Capture the cell that displays the provided text and extract its (X, Y) central coordinate. 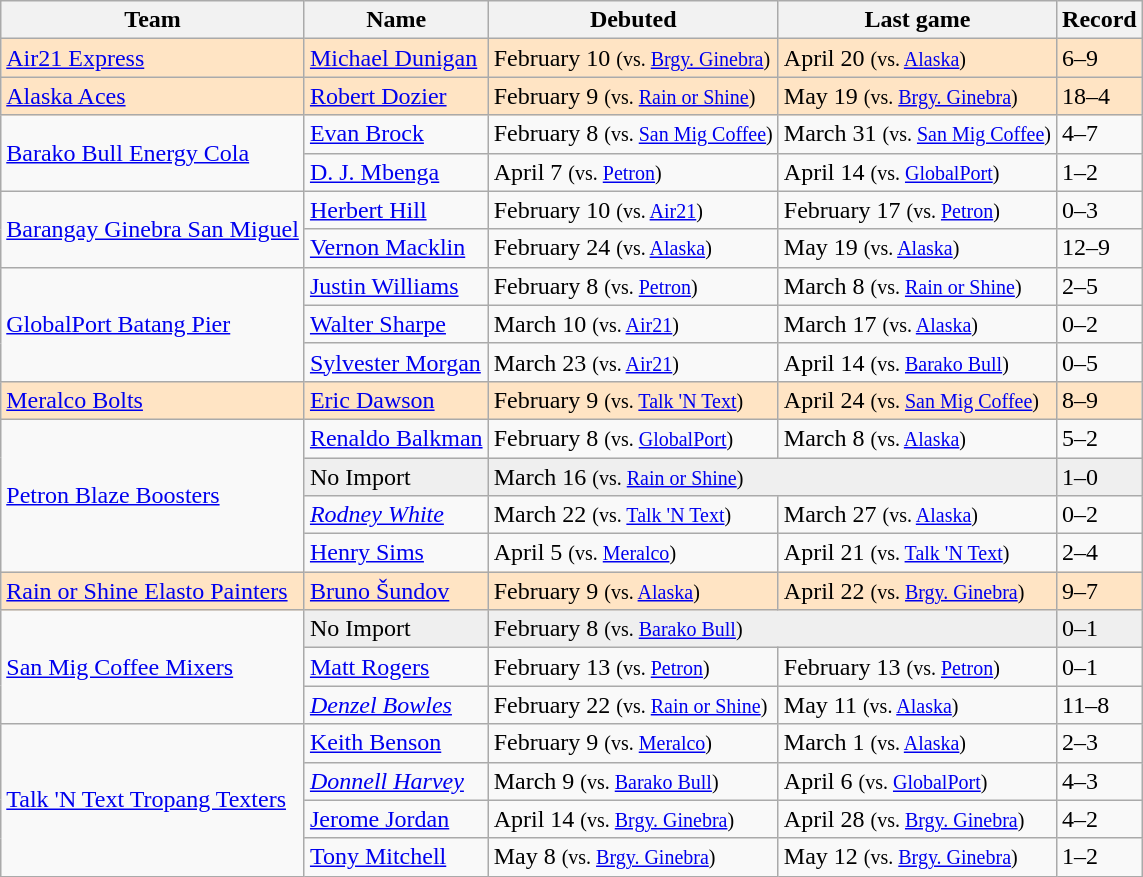
February 17 (vs. Petron) (917, 210)
February 8 (vs. Barako Bull) (772, 629)
Robert Dozier (396, 96)
Tony Mitchell (396, 857)
2–5 (1100, 286)
February 9 (vs. Meralco) (633, 743)
April 6 (vs. GlobalPort) (917, 781)
Talk 'N Text Tropang Texters (153, 800)
April 7 (vs. Petron) (633, 172)
April 5 (vs. Meralco) (633, 553)
Vernon Macklin (396, 248)
Name (396, 20)
March 23 (vs. Air21) (633, 362)
Air21 Express (153, 58)
1–0 (1100, 477)
0–3 (1100, 210)
Meralco Bolts (153, 400)
9–7 (1100, 591)
18–4 (1100, 96)
February 22 (vs. Rain or Shine) (633, 705)
Herbert Hill (396, 210)
Walter Sharpe (396, 324)
Alaska Aces (153, 96)
February 9 (vs. Alaska) (633, 591)
February 8 (vs. San Mig Coffee) (633, 134)
March 1 (vs. Alaska) (917, 743)
Justin Williams (396, 286)
Barako Bull Energy Cola (153, 153)
March 9 (vs. Barako Bull) (633, 781)
April 14 (vs. GlobalPort) (917, 172)
Barangay Ginebra San Miguel (153, 229)
6–9 (1100, 58)
May 19 (vs. Alaska) (917, 248)
April 20 (vs. Alaska) (917, 58)
April 22 (vs. Brgy. Ginebra) (917, 591)
11–8 (1100, 705)
March 22 (vs. Talk 'N Text) (633, 515)
Jerome Jordan (396, 819)
February 8 (vs. Petron) (633, 286)
February 24 (vs. Alaska) (633, 248)
April 14 (vs. Barako Bull) (917, 362)
March 17 (vs. Alaska) (917, 324)
May 19 (vs. Brgy. Ginebra) (917, 96)
12–9 (1100, 248)
2–4 (1100, 553)
Denzel Bowles (396, 705)
March 8 (vs. Rain or Shine) (917, 286)
March 8 (vs. Alaska) (917, 438)
4–2 (1100, 819)
D. J. Mbenga (396, 172)
Matt Rogers (396, 667)
Evan Brock (396, 134)
May 12 (vs. Brgy. Ginebra) (917, 857)
Record (1100, 20)
Debuted (633, 20)
2–3 (1100, 743)
4–3 (1100, 781)
March 27 (vs. Alaska) (917, 515)
May 8 (vs. Brgy. Ginebra) (633, 857)
Keith Benson (396, 743)
February 10 (vs. Brgy. Ginebra) (633, 58)
April 21 (vs. Talk 'N Text) (917, 553)
Michael Dunigan (396, 58)
March 31 (vs. San Mig Coffee) (917, 134)
Henry Sims (396, 553)
San Mig Coffee Mixers (153, 667)
Petron Blaze Boosters (153, 495)
Renaldo Balkman (396, 438)
Rodney White (396, 515)
Last game (917, 20)
April 28 (vs. Brgy. Ginebra) (917, 819)
GlobalPort Batang Pier (153, 324)
May 11 (vs. Alaska) (917, 705)
Eric Dawson (396, 400)
Rain or Shine Elasto Painters (153, 591)
Sylvester Morgan (396, 362)
0–5 (1100, 362)
4–7 (1100, 134)
March 16 (vs. Rain or Shine) (772, 477)
February 8 (vs. GlobalPort) (633, 438)
Donnell Harvey (396, 781)
February 10 (vs. Air21) (633, 210)
Team (153, 20)
April 24 (vs. San Mig Coffee) (917, 400)
5–2 (1100, 438)
February 9 (vs. Rain or Shine) (633, 96)
April 14 (vs. Brgy. Ginebra) (633, 819)
February 9 (vs. Talk 'N Text) (633, 400)
March 10 (vs. Air21) (633, 324)
8–9 (1100, 400)
Bruno Šundov (396, 591)
